Find where the given text appears and provide that cell's center as (x, y) coordinate. 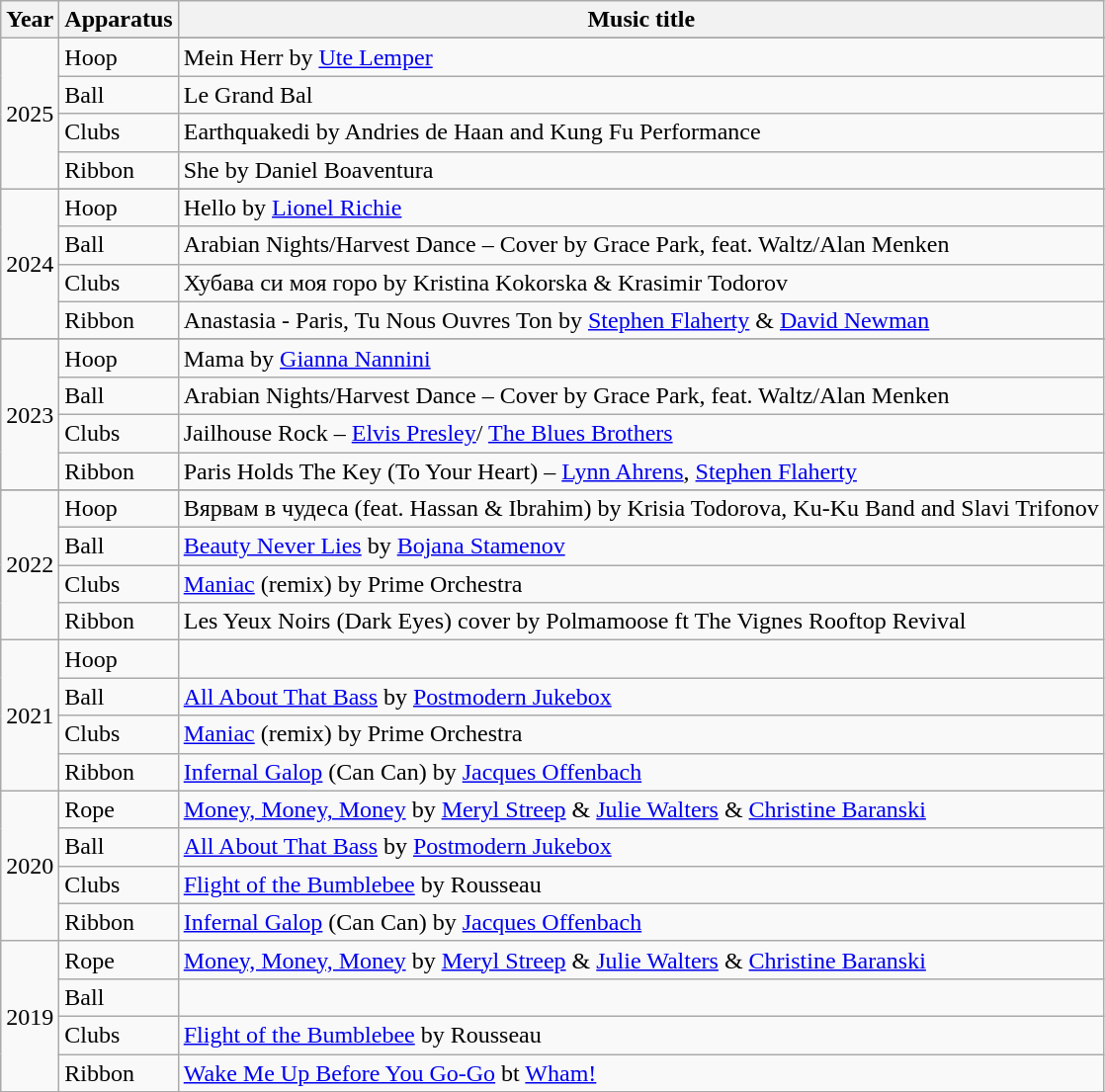
Music title (640, 20)
Beauty Never Lies by Bojana Stamenov (640, 546)
Вярвам в чудеса (feat. Hassan & Ibrahim) by Krisia Todorova, Ku-Ku Band and Slavi Trifonov (640, 509)
Le Grand Bal (640, 95)
2025 (30, 114)
Hello by Lionel Richie (640, 208)
Paris Holds The Key (To Your Heart) – Lynn Ahrens, Stephen Flaherty (640, 471)
2022 (30, 565)
Anastasia - Paris, Tu Nous Ouvres Ton by Stephen Flaherty & David Newman (640, 320)
Year (30, 20)
2019 (30, 1016)
2023 (30, 414)
2021 (30, 715)
She by Daniel Boaventura (640, 170)
Jailhouse Rock – Elvis Presley/ The Blues Brothers (640, 433)
Mein Herr by Ute Lemper (640, 57)
2020 (30, 866)
Earthquakedi by Andries de Haan and Kung Fu Performance (640, 132)
Apparatus (119, 20)
Хубава си моя горо by Kristina Kokorska & Krasimir Todorov (640, 283)
Wake Me Up Before You Go-Go bt Wham! (640, 1072)
2024 (30, 264)
Les Yeux Noirs (Dark Eyes) cover by Polmamoose ft The Vignes Rooftop Revival (640, 622)
Mama by Gianna Nannini (640, 358)
